Output the (X, Y) coordinate of the center of the cell containing the given text.  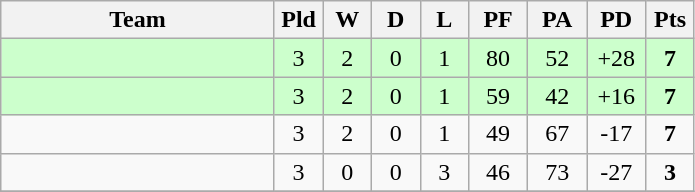
-27 (616, 172)
-17 (616, 134)
52 (558, 58)
46 (498, 172)
73 (558, 172)
Pts (670, 20)
PD (616, 20)
L (444, 20)
+16 (616, 96)
PA (558, 20)
W (348, 20)
67 (558, 134)
+28 (616, 58)
Team (138, 20)
42 (558, 96)
49 (498, 134)
80 (498, 58)
D (396, 20)
59 (498, 96)
PF (498, 20)
Pld (298, 20)
